Extract the [X, Y] coordinate from the center of the cell holding the provided text.  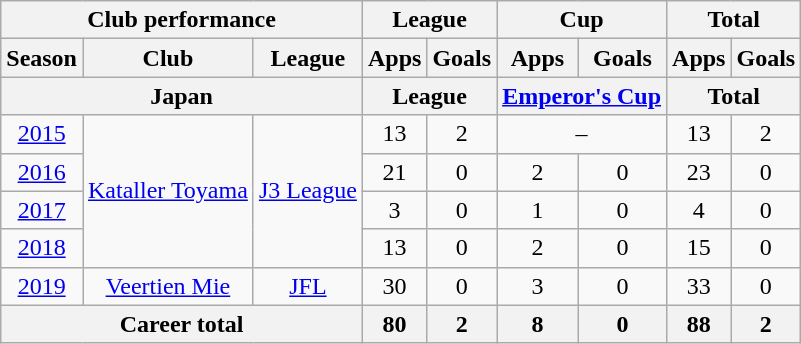
2017 [42, 210]
4 [699, 210]
Season [42, 58]
30 [394, 286]
2015 [42, 134]
Japan [182, 96]
15 [699, 248]
2018 [42, 248]
Emperor's Cup [582, 96]
8 [538, 324]
Career total [182, 324]
88 [699, 324]
23 [699, 172]
Cup [582, 20]
2019 [42, 286]
J3 League [308, 191]
Veertien Mie [168, 286]
2016 [42, 172]
1 [538, 210]
80 [394, 324]
33 [699, 286]
Club [168, 58]
– [582, 134]
Kataller Toyama [168, 191]
21 [394, 172]
JFL [308, 286]
Club performance [182, 20]
